Capture the cell that displays the provided text and extract its [x, y] central coordinate. 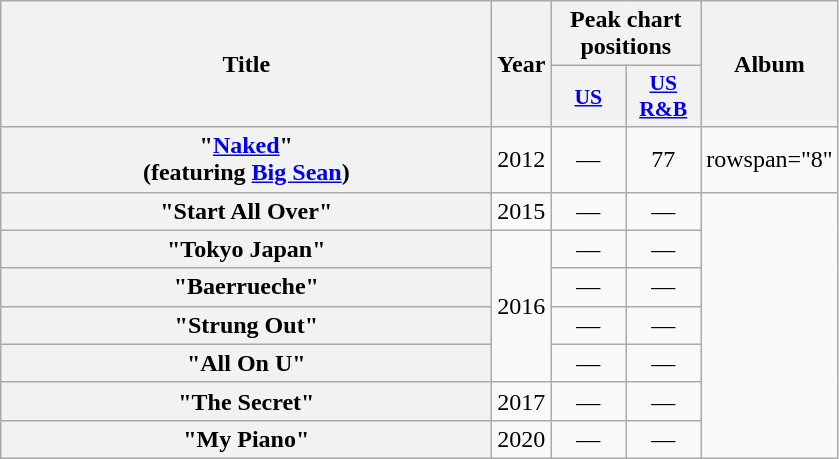
"Baerrueche" [246, 287]
2020 [522, 439]
2015 [522, 211]
"Naked"(featuring Big Sean) [246, 160]
rowspan="8" [770, 160]
2012 [522, 160]
Album [770, 64]
2017 [522, 401]
77 [664, 160]
"All On U" [246, 363]
Title [246, 64]
Year [522, 64]
2016 [522, 306]
USR&B [664, 96]
Peak chart positions [626, 34]
"My Piano" [246, 439]
"Tokyo Japan" [246, 249]
"Strung Out" [246, 325]
"The Secret" [246, 401]
US [588, 96]
"Start All Over" [246, 211]
